Determine the (x, y) coordinate at the center of the cell enclosing the given text.  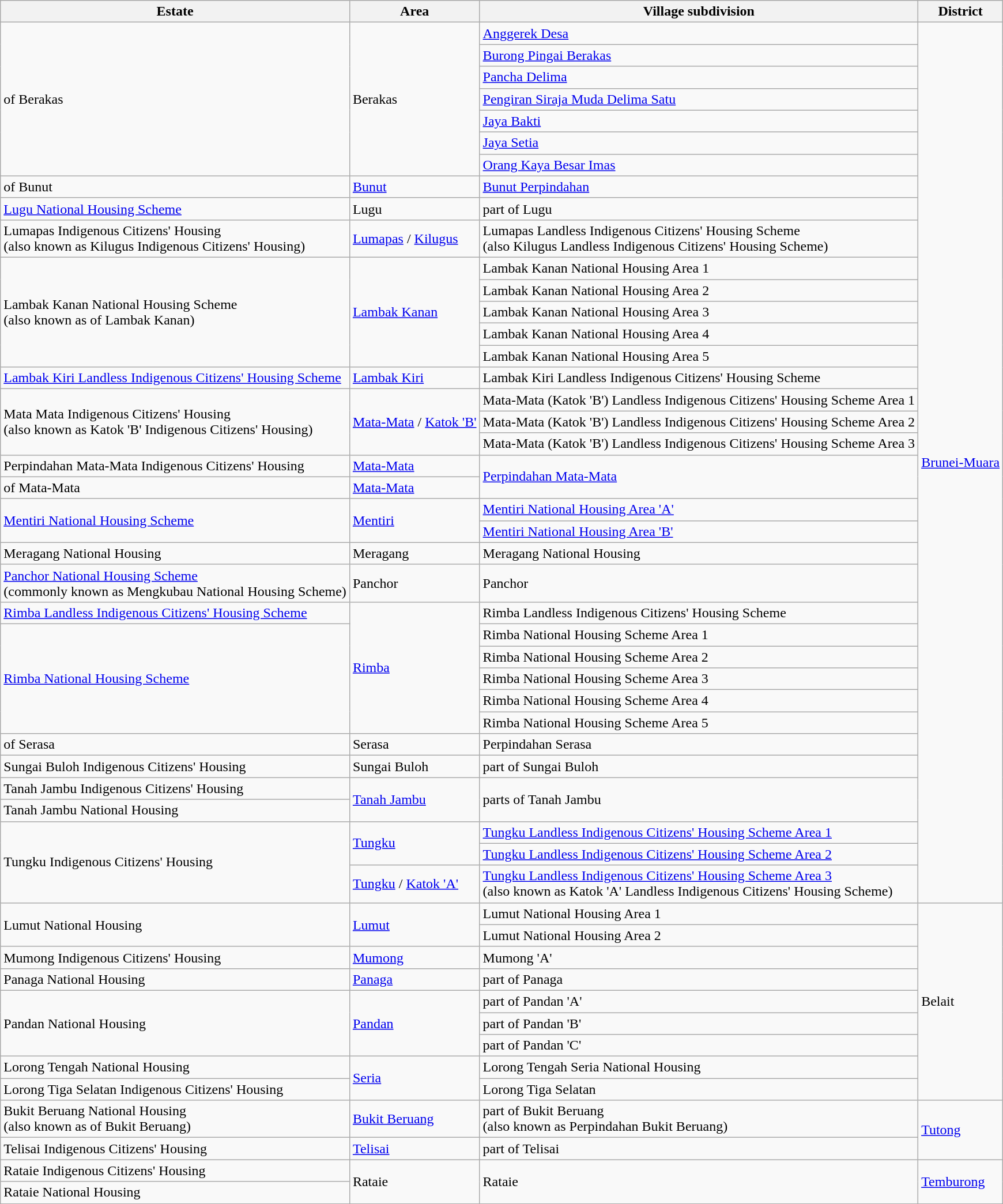
of Bunut (175, 187)
Orang Kaya Besar Imas (699, 165)
Jaya Bakti (699, 121)
Mumong 'A' (699, 957)
Tanah Jambu Indigenous Citizens' Housing (175, 788)
Serasa (414, 745)
of Berakas (175, 99)
Bukit Beruang National Housing(also known as of Bukit Beruang) (175, 1119)
Mata-Mata / Katok 'B' (414, 422)
Telisai Indigenous Citizens' Housing (175, 1149)
Mentiri National Housing Area 'A' (699, 509)
Rimba National Housing Scheme Area 4 (699, 701)
Tungku Landless Indigenous Citizens' Housing Scheme Area 3(also known as Katok 'A' Landless Indigenous Citizens' Housing Scheme) (699, 884)
Mumong (414, 957)
part of Panaga (699, 979)
part of Lugu (699, 209)
Anggerek Desa (699, 33)
Rimba National Housing Scheme Area 2 (699, 656)
Jaya Setia (699, 143)
Village subdivision (699, 12)
Tungku Indigenous Citizens' Housing (175, 862)
Lumut National Housing (175, 924)
Lambak Kanan (414, 312)
Berakas (414, 99)
part of Sungai Buloh (699, 767)
Mentiri National Housing Area 'B' (699, 531)
part of Pandan 'B' (699, 1023)
Rimba National Housing Scheme (175, 678)
Lorong Tengah Seria National Housing (699, 1067)
Pengiran Siraja Muda Delima Satu (699, 99)
Lugu National Housing Scheme (175, 209)
Mata-Mata (Katok 'B') Landless Indigenous Citizens' Housing Scheme Area 2 (699, 422)
Lambak Kanan National Housing Area 1 (699, 268)
Lorong Tiga Selatan Indigenous Citizens' Housing (175, 1089)
Rimba National Housing Scheme Area 3 (699, 679)
Rataie Indigenous Citizens' Housing (175, 1171)
Lumut National Housing Area 1 (699, 914)
Mata-Mata (Katok 'B') Landless Indigenous Citizens' Housing Scheme Area 3 (699, 444)
of Mata-Mata (175, 488)
Seria (414, 1078)
of Serasa (175, 745)
Brunei-Muara (960, 462)
Perpindahan Mata-Mata Indigenous Citizens' Housing (175, 466)
Meragang (414, 553)
part of Pandan 'C' (699, 1046)
Belait (960, 1002)
Mentiri (414, 520)
Perpindahan Serasa (699, 745)
Mata-Mata (Katok 'B') Landless Indigenous Citizens' Housing Scheme Area 1 (699, 400)
Lumapas Indigenous Citizens' Housing(also known as Kilugus Indigenous Citizens' Housing) (175, 239)
parts of Tanah Jambu (699, 799)
Area (414, 12)
part of Bukit Beruang(also known as Perpindahan Bukit Beruang) (699, 1119)
Lumut (414, 924)
Mentiri National Housing Scheme (175, 520)
Tanah Jambu National Housing (175, 810)
District (960, 12)
Panaga National Housing (175, 979)
Lambak Kiri (414, 378)
Tungku Landless Indigenous Citizens' Housing Scheme Area 1 (699, 832)
part of Pandan 'A' (699, 1001)
Lumapas Landless Indigenous Citizens' Housing Scheme(also Kilugus Landless Indigenous Citizens' Housing Scheme) (699, 239)
Lorong Tiga Selatan (699, 1089)
Rimba National Housing Scheme Area 5 (699, 723)
Lambak Kanan National Housing Scheme(also known as of Lambak Kanan) (175, 312)
Perpindahan Mata-Mata (699, 477)
Bunut (414, 187)
Pandan (414, 1023)
Lugu (414, 209)
Lambak Kanan National Housing Area 5 (699, 356)
Panaga (414, 979)
Tungku / Katok 'A' (414, 884)
Pandan National Housing (175, 1023)
Pancha Delima (699, 77)
Rimba (414, 667)
Tungku (414, 843)
Sungai Buloh (414, 767)
Lambak Kanan National Housing Area 3 (699, 312)
Mata Mata Indigenous Citizens' Housing(also known as Katok 'B' Indigenous Citizens' Housing) (175, 422)
Telisai (414, 1149)
Sungai Buloh Indigenous Citizens' Housing (175, 767)
Tungku Landless Indigenous Citizens' Housing Scheme Area 2 (699, 854)
Burong Pingai Berakas (699, 55)
part of Telisai (699, 1149)
Temburong (960, 1182)
Mumong Indigenous Citizens' Housing (175, 957)
Rataie National Housing (175, 1192)
Bunut Perpindahan (699, 187)
Lambak Kanan National Housing Area 4 (699, 334)
Bukit Beruang (414, 1119)
Rimba National Housing Scheme Area 1 (699, 635)
Lumut National Housing Area 2 (699, 935)
Panchor National Housing Scheme(commonly known as Mengkubau National Housing Scheme) (175, 583)
Lorong Tengah National Housing (175, 1067)
Lambak Kanan National Housing Area 2 (699, 290)
Tanah Jambu (414, 799)
Estate (175, 12)
Lumapas / Kilugus (414, 239)
Tutong (960, 1130)
